Provide the (x, y) coordinate of the cell's center where the given text is located.  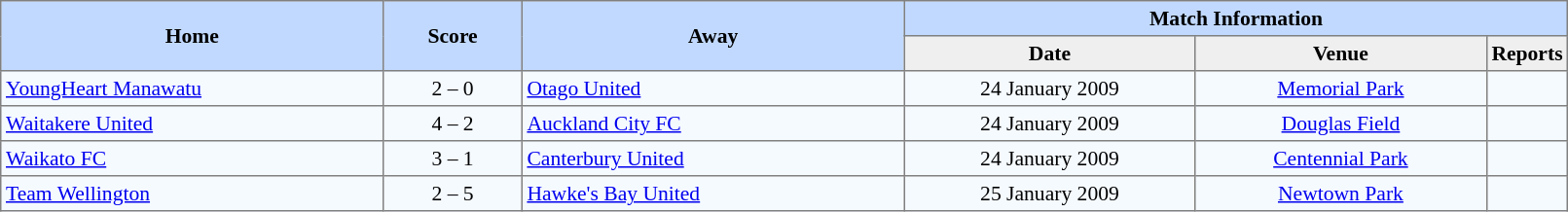
YoungHeart Manawatu (193, 88)
Waitakere United (193, 124)
Centennial Park (1341, 159)
Canterbury United (712, 159)
25 January 2009 (1049, 194)
Away (712, 36)
Douglas Field (1341, 124)
Hawke's Bay United (712, 194)
Waikato FC (193, 159)
3 – 1 (453, 159)
Auckland City FC (712, 124)
Newtown Park (1341, 194)
Team Wellington (193, 194)
Score (453, 36)
Venue (1341, 53)
2 – 5 (453, 194)
2 – 0 (453, 88)
Home (193, 36)
4 – 2 (453, 124)
Otago United (712, 88)
Reports (1527, 53)
Date (1049, 53)
Match Information (1236, 18)
Memorial Park (1341, 88)
